Search for the cell housing the specified text and yield its (x, y) center coordinate. 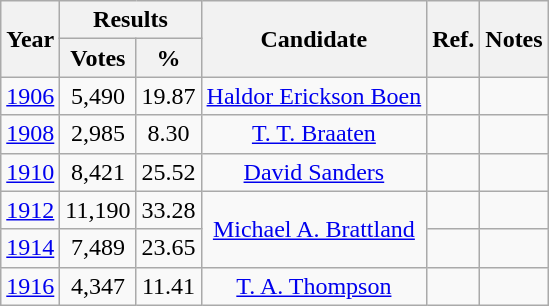
Votes (98, 58)
19.87 (168, 96)
Results (130, 20)
1916 (30, 286)
Notes (514, 39)
Haldor Erickson Boen (314, 96)
% (168, 58)
33.28 (168, 210)
8.30 (168, 134)
8,421 (98, 172)
David Sanders (314, 172)
T. A. Thompson (314, 286)
1910 (30, 172)
Year (30, 39)
Michael A. Brattland (314, 229)
T. T. Braaten (314, 134)
1914 (30, 248)
2,985 (98, 134)
11.41 (168, 286)
1906 (30, 96)
5,490 (98, 96)
1912 (30, 210)
Ref. (454, 39)
Candidate (314, 39)
7,489 (98, 248)
4,347 (98, 286)
11,190 (98, 210)
1908 (30, 134)
23.65 (168, 248)
25.52 (168, 172)
